Detect which cell encompasses the target text, then output its (x, y) center coordinate. 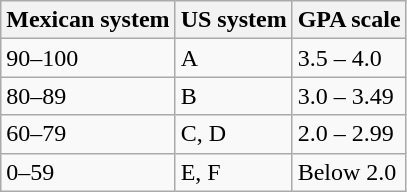
Below 2.0 (349, 172)
80–89 (88, 96)
B (234, 96)
A (234, 58)
3.0 – 3.49 (349, 96)
2.0 – 2.99 (349, 134)
E, F (234, 172)
GPA scale (349, 20)
C, D (234, 134)
0–59 (88, 172)
90–100 (88, 58)
Mexican system (88, 20)
60–79 (88, 134)
3.5 – 4.0 (349, 58)
US system (234, 20)
